Capture the cell that displays the provided text and extract its (x, y) central coordinate. 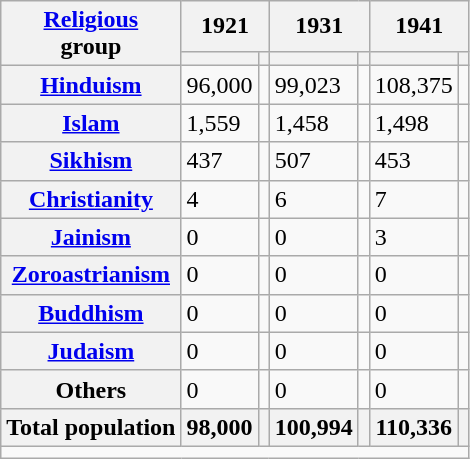
Others (91, 389)
453 (414, 161)
Religiousgroup (91, 34)
96,000 (220, 85)
4 (220, 199)
110,336 (414, 427)
3 (414, 237)
98,000 (220, 427)
437 (220, 161)
Buddhism (91, 313)
Hinduism (91, 85)
1941 (419, 26)
Judaism (91, 351)
1921 (225, 26)
1931 (319, 26)
108,375 (414, 85)
507 (314, 161)
7 (414, 199)
Zoroastrianism (91, 275)
1,498 (414, 123)
100,994 (314, 427)
99,023 (314, 85)
6 (314, 199)
1,458 (314, 123)
Sikhism (91, 161)
1,559 (220, 123)
Jainism (91, 237)
Christianity (91, 199)
Islam (91, 123)
Total population (91, 427)
